For the text-containing cell, return its midpoint in [x, y] coordinate format. 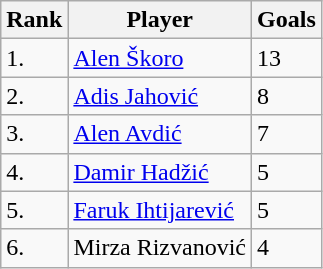
Mirza Rizvanović [160, 248]
1. [34, 58]
6. [34, 248]
8 [287, 96]
Alen Škoro [160, 58]
4. [34, 172]
Adis Jahović [160, 96]
7 [287, 134]
Alen Avdić [160, 134]
Damir Hadžić [160, 172]
3. [34, 134]
5. [34, 210]
Faruk Ihtijarević [160, 210]
Goals [287, 20]
13 [287, 58]
Player [160, 20]
Rank [34, 20]
4 [287, 248]
2. [34, 96]
